Detect which cell encompasses the target text, then output its [x, y] center coordinate. 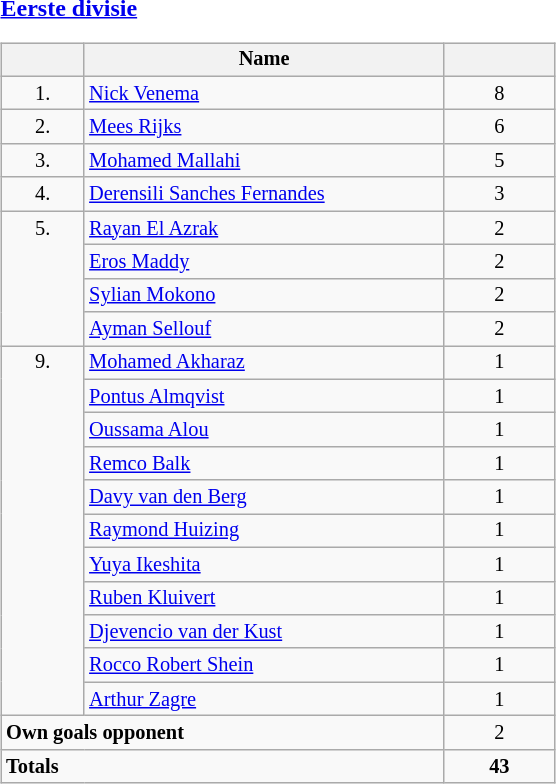
Nick Venema [264, 93]
43 [500, 766]
Mees Rijks [264, 127]
Derensili Sanches Fernandes [264, 194]
Oussama Alou [264, 430]
Raymond Huizing [264, 531]
3. [42, 161]
5 [500, 161]
Eros Maddy [264, 262]
Arthur Zagre [264, 699]
Mohamed Mallahi [264, 161]
Rayan El Azrak [264, 228]
5. [42, 278]
Name [264, 60]
1. [42, 93]
Davy van den Berg [264, 497]
Sylian Mokono [264, 295]
Pontus Almqvist [264, 396]
6 [500, 127]
Mohamed Akharaz [264, 363]
Ayman Sellouf [264, 329]
Own goals opponent [222, 733]
Yuya Ikeshita [264, 564]
3 [500, 194]
Totals [222, 766]
Djevencio van der Kust [264, 632]
4. [42, 194]
9. [42, 531]
Remco Balk [264, 464]
Ruben Kluivert [264, 598]
8 [500, 93]
Rocco Robert Shein [264, 665]
2. [42, 127]
